Identify which cell holds the provided text, then report its [X, Y] central coordinate. 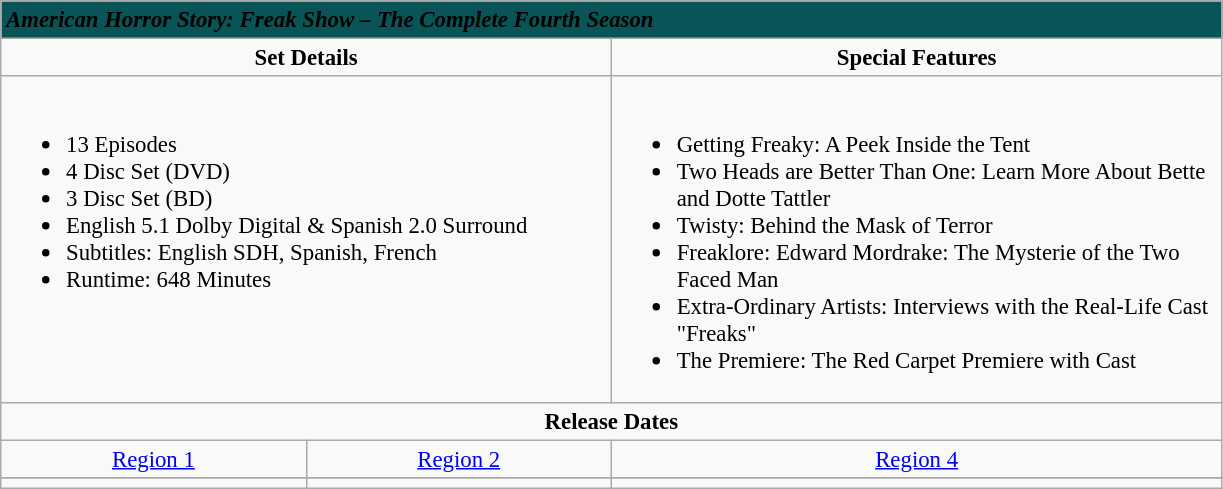
American Horror Story: Freak Show – The Complete Fourth Season [612, 20]
Release Dates [612, 421]
Region 4 [916, 459]
Special Features [916, 58]
Region 2 [458, 459]
Region 1 [154, 459]
Set Details [306, 58]
13 Episodes4 Disc Set (DVD)3 Disc Set (BD)English 5.1 Dolby Digital & Spanish 2.0 SurroundSubtitles: English SDH, Spanish, FrenchRuntime: 648 Minutes [306, 239]
